For the text-containing cell, return its midpoint in [X, Y] coordinate format. 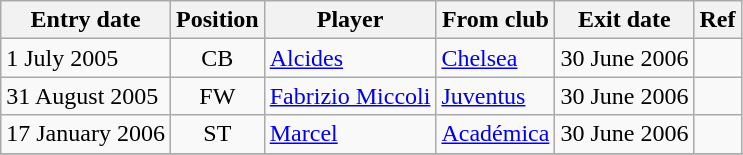
From club [496, 20]
CB [217, 58]
ST [217, 134]
Ref [718, 20]
Alcides [350, 58]
Chelsea [496, 58]
FW [217, 96]
Exit date [624, 20]
17 January 2006 [86, 134]
Marcel [350, 134]
Juventus [496, 96]
Position [217, 20]
Académica [496, 134]
31 August 2005 [86, 96]
Entry date [86, 20]
1 July 2005 [86, 58]
Fabrizio Miccoli [350, 96]
Player [350, 20]
